Determine the [X, Y] coordinate at the center of the cell enclosing the given text.  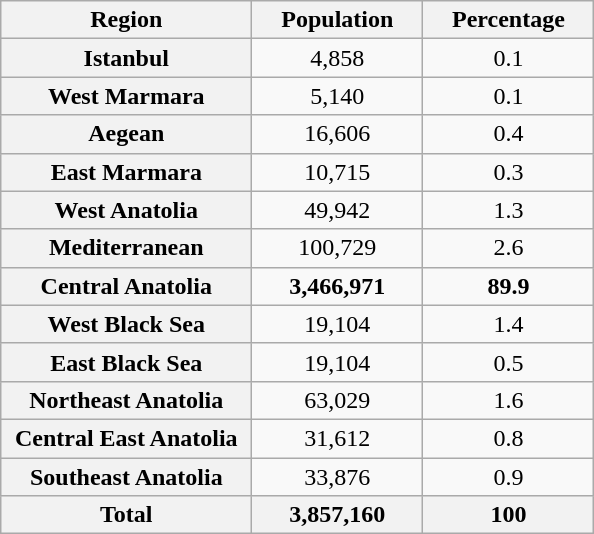
Percentage [508, 20]
89.9 [508, 286]
33,876 [338, 477]
Total [126, 515]
3,466,971 [338, 286]
East Black Sea [126, 362]
4,858 [338, 58]
1.4 [508, 324]
East Marmara [126, 172]
5,140 [338, 96]
West Marmara [126, 96]
2.6 [508, 248]
0.8 [508, 438]
3,857,160 [338, 515]
0.9 [508, 477]
Aegean [126, 134]
16,606 [338, 134]
Northeast Anatolia [126, 400]
31,612 [338, 438]
Central Anatolia [126, 286]
Region [126, 20]
Central East Anatolia [126, 438]
100,729 [338, 248]
Istanbul [126, 58]
0.3 [508, 172]
Population [338, 20]
1.6 [508, 400]
West Anatolia [126, 210]
0.4 [508, 134]
West Black Sea [126, 324]
Mediterranean [126, 248]
63,029 [338, 400]
Southeast Anatolia [126, 477]
10,715 [338, 172]
0.5 [508, 362]
100 [508, 515]
49,942 [338, 210]
1.3 [508, 210]
